Search for the cell housing the specified text and yield its [X, Y] center coordinate. 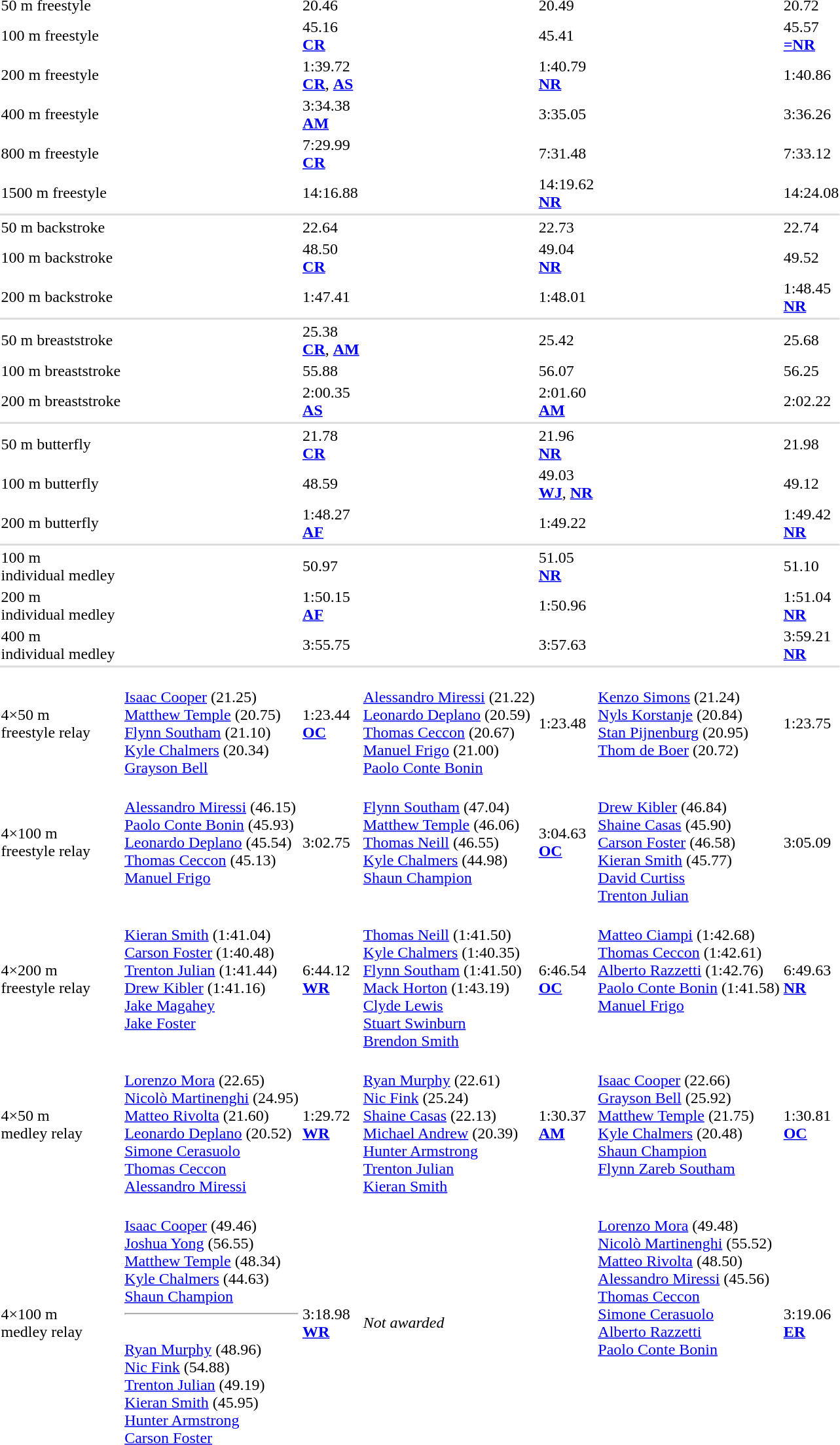
50 m breaststroke [61, 341]
Kieran Smith (1:41.04)Carson Foster (1:40.48)Trenton Julian (1:41.44)Drew Kibler (1:41.16)Jake MagaheyJake Foster [212, 979]
56.07 [566, 371]
1:30.81OC [811, 1124]
22.74 [811, 227]
1:48.01 [566, 297]
3:05.09 [811, 842]
200 m butterfly [61, 523]
Isaac Cooper (21.25)Matthew Temple (20.75)Flynn Southam (21.10)Kyle Chalmers (20.34)Grayson Bell [212, 723]
200 m freestyle [61, 75]
14:19.62NR [566, 193]
1:23.48 [566, 723]
51.05NR [566, 566]
22.64 [331, 227]
21.98 [811, 444]
4×100 mfreestyle relay [61, 842]
100 m breaststroke [61, 371]
400 mindividual medley [61, 645]
14:16.88 [331, 193]
1:40.79NR [566, 75]
49.52 [811, 258]
22.73 [566, 227]
45.16CR [331, 35]
1500 m freestyle [61, 193]
4×200 mfreestyle relay [61, 979]
6:44.12WR [331, 979]
Kenzo Simons (21.24)Nyls Korstanje (20.84)Stan Pijnenburg (20.95)Thom de Boer (20.72) [689, 723]
1:48.45NR [811, 297]
1:49.22 [566, 523]
1:51.04NR [811, 605]
2:02.22 [811, 401]
4×50 mfreestyle relay [61, 723]
Matteo Ciampi (1:42.68)Thomas Ceccon (1:42.61)Alberto Razzetti (1:42.76)Paolo Conte Bonin (1:41.58)Manuel Frigo [689, 979]
3:35.05 [566, 114]
Alessandro Miressi (46.15)Paolo Conte Bonin (45.93)Leonardo Deplano (45.54)Thomas Ceccon (45.13)Manuel Frigo [212, 842]
100 m backstroke [61, 258]
Lorenzo Mora (22.65)Nicolò Martinenghi (24.95)Matteo Rivolta (21.60)Leonardo Deplano (20.52)Simone CerasuoloThomas CecconAlessandro Miressi [212, 1124]
3:59.21NR [811, 645]
1:48.27AF [331, 523]
21.96NR [566, 444]
400 m freestyle [61, 114]
45.41 [566, 35]
25.68 [811, 341]
100 m butterfly [61, 483]
3:02.75 [331, 842]
Flynn Southam (47.04)Matthew Temple (46.06)Thomas Neill (46.55)Kyle Chalmers (44.98)Shaun Champion [449, 842]
50.97 [331, 566]
Isaac Cooper (22.66)Grayson Bell (25.92)Matthew Temple (21.75)Kyle Chalmers (20.48)Shaun ChampionFlynn Zareb Southam [689, 1124]
6:46.54OC [566, 979]
1:39.72CR, AS [331, 75]
1:40.86 [811, 75]
51.10 [811, 566]
7:29.99CR [331, 153]
55.88 [331, 371]
Ryan Murphy (22.61)Nic Fink (25.24)Shaine Casas (22.13)Michael Andrew (20.39)Hunter ArmstrongTrenton JulianKieran Smith [449, 1124]
1:50.96 [566, 605]
3:55.75 [331, 645]
14:24.08 [811, 193]
1:29.72WR [331, 1124]
1:50.15AF [331, 605]
25.42 [566, 341]
48.50CR [331, 258]
1:47.41 [331, 297]
3:36.26 [811, 114]
56.25 [811, 371]
25.38CR, AM [331, 341]
1:49.42NR [811, 523]
45.57=NR [811, 35]
200 m breaststroke [61, 401]
1:30.37AM [566, 1124]
50 m butterfly [61, 444]
49.12 [811, 483]
100 m freestyle [61, 35]
6:49.63NR [811, 979]
200 m backstroke [61, 297]
49.04NR [566, 258]
21.78CR [331, 444]
100 mindividual medley [61, 566]
4×50 mmedley relay [61, 1124]
2:01.60AM [566, 401]
3:34.38AM [331, 114]
49.03WJ, NR [566, 483]
200 mindividual medley [61, 605]
1:23.44OC [331, 723]
Alessandro Miressi (21.22)Leonardo Deplano (20.59)Thomas Ceccon (20.67)Manuel Frigo (21.00)Paolo Conte Bonin [449, 723]
Drew Kibler (46.84)Shaine Casas (45.90)Carson Foster (46.58)Kieran Smith (45.77)David CurtissTrenton Julian [689, 842]
50 m backstroke [61, 227]
2:00.35AS [331, 401]
7:31.48 [566, 153]
3:04.63OC [566, 842]
Thomas Neill (1:41.50)Kyle Chalmers (1:40.35)Flynn Southam (1:41.50)Mack Horton (1:43.19)Clyde LewisStuart SwinburnBrendon Smith [449, 979]
1:23.75 [811, 723]
3:57.63 [566, 645]
800 m freestyle [61, 153]
48.59 [331, 483]
7:33.12 [811, 153]
